Pinpoint the cell where the given text exists, returning its (x, y) midpoint coordinate. 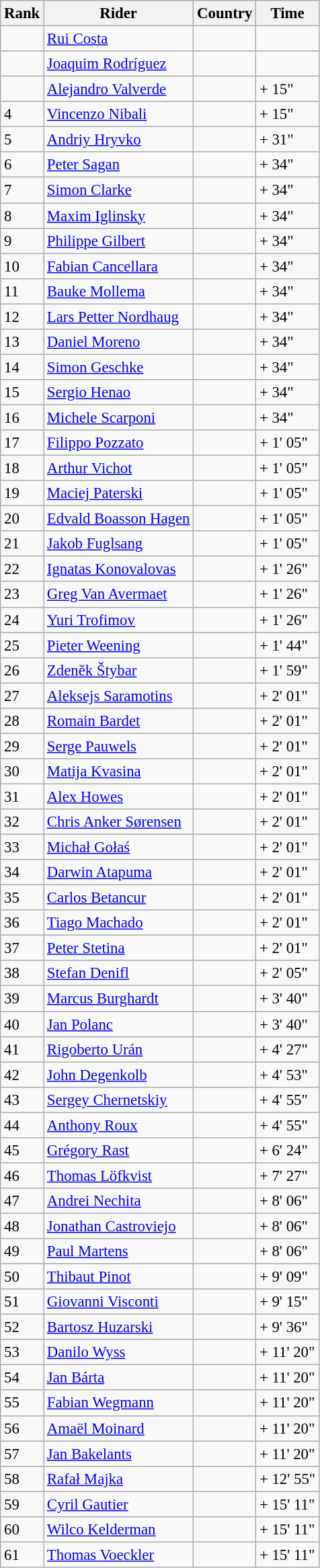
Giovanni Visconti (118, 1302)
Wilco Kelderman (118, 1530)
56 (22, 1428)
16 (22, 417)
Sergio Henao (118, 393)
Bartosz Huzarski (118, 1327)
11 (22, 291)
+ 1' 44" (288, 645)
Serge Pauwels (118, 746)
+ 31" (288, 140)
+ 1' 59" (288, 670)
John Degenkolb (118, 1075)
34 (22, 872)
41 (22, 1049)
Fabian Cancellara (118, 266)
Ignatas Konovalovas (118, 569)
22 (22, 569)
27 (22, 696)
Time (288, 13)
Cyril Gautier (118, 1504)
Grégory Rast (118, 1151)
Amaël Moinard (118, 1428)
+ 9' 09" (288, 1277)
Paul Martens (118, 1251)
47 (22, 1201)
Michał Gołaś (118, 848)
57 (22, 1454)
53 (22, 1352)
Aleksejs Saramotins (118, 696)
40 (22, 1024)
Arthur Vichot (118, 468)
Andriy Hryvko (118, 140)
Philippe Gilbert (118, 241)
Stefan Denifl (118, 974)
Alex Howes (118, 796)
Pieter Weening (118, 645)
4 (22, 114)
43 (22, 1100)
Greg Van Avermaet (118, 595)
6 (22, 165)
Rank (22, 13)
Anthony Roux (118, 1125)
12 (22, 317)
Rui Costa (118, 39)
45 (22, 1151)
59 (22, 1504)
42 (22, 1075)
Peter Sagan (118, 165)
30 (22, 772)
10 (22, 266)
Thomas Voeckler (118, 1555)
Jakob Fuglsang (118, 544)
Vincenzo Nibali (118, 114)
Darwin Atapuma (118, 872)
Edvald Boasson Hagen (118, 519)
Maxim Iglinsky (118, 216)
Carlos Betancur (118, 898)
15 (22, 393)
50 (22, 1277)
Jan Bárta (118, 1378)
Simon Clarke (118, 190)
25 (22, 645)
Michele Scarponi (118, 417)
20 (22, 519)
Rafał Majka (118, 1479)
60 (22, 1530)
46 (22, 1175)
Maciej Paterski (118, 493)
+ 9' 36" (288, 1327)
+ 7' 27" (288, 1175)
Romain Bardet (118, 721)
+ 4' 27" (288, 1049)
38 (22, 974)
+ 2' 05" (288, 974)
Lars Petter Nordhaug (118, 317)
Rider (118, 13)
33 (22, 848)
Jan Polanc (118, 1024)
21 (22, 544)
51 (22, 1302)
Filippo Pozzato (118, 443)
8 (22, 216)
Matija Kvasina (118, 772)
28 (22, 721)
Marcus Burghardt (118, 999)
Jan Bakelants (118, 1454)
18 (22, 468)
Simon Geschke (118, 367)
Thomas Löfkvist (118, 1175)
5 (22, 140)
Yuri Trofimov (118, 620)
32 (22, 822)
Bauke Mollema (118, 291)
Andrei Nechita (118, 1201)
29 (22, 746)
39 (22, 999)
Rigoberto Urán (118, 1049)
23 (22, 595)
7 (22, 190)
31 (22, 796)
52 (22, 1327)
55 (22, 1403)
Joaquim Rodríguez (118, 64)
35 (22, 898)
19 (22, 493)
Thibaut Pinot (118, 1277)
Chris Anker Sørensen (118, 822)
Tiago Machado (118, 923)
+ 6' 24" (288, 1151)
37 (22, 948)
54 (22, 1378)
26 (22, 670)
+ 9' 15" (288, 1302)
36 (22, 923)
9 (22, 241)
49 (22, 1251)
Alejandro Valverde (118, 89)
Daniel Moreno (118, 342)
+ 12' 55" (288, 1479)
17 (22, 443)
14 (22, 367)
Peter Stetina (118, 948)
Zdeněk Štybar (118, 670)
Country (225, 13)
Danilo Wyss (118, 1352)
13 (22, 342)
44 (22, 1125)
Sergey Chernetskiy (118, 1100)
48 (22, 1226)
Jonathan Castroviejo (118, 1226)
61 (22, 1555)
58 (22, 1479)
24 (22, 620)
Fabian Wegmann (118, 1403)
+ 4' 53" (288, 1075)
